Find where the given text appears and provide that cell's center as (X, Y) coordinate. 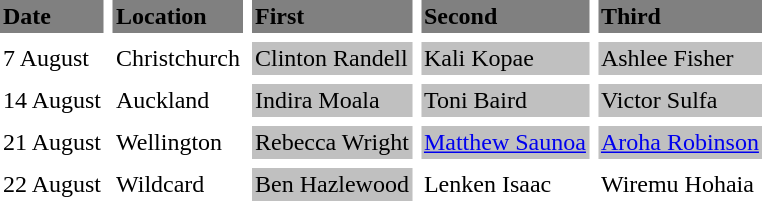
7 August (52, 58)
Wiremu Hohaia (680, 184)
Clinton Randell (332, 58)
Ashlee Fisher (680, 58)
Auckland (178, 100)
Christchurch (178, 58)
Second (505, 16)
Victor Sulfa (680, 100)
Location (178, 16)
Kali Kopae (505, 58)
Indira Moala (332, 100)
Date (52, 16)
Matthew Saunoa (505, 142)
Lenken Isaac (505, 184)
22 August (52, 184)
Ben Hazlewood (332, 184)
Wellington (178, 142)
Third (680, 16)
Wildcard (178, 184)
Rebecca Wright (332, 142)
First (332, 16)
14 August (52, 100)
21 August (52, 142)
Toni Baird (505, 100)
Aroha Robinson (680, 142)
